Return the [X, Y] coordinate for the center point of the cell that contains the specified text.  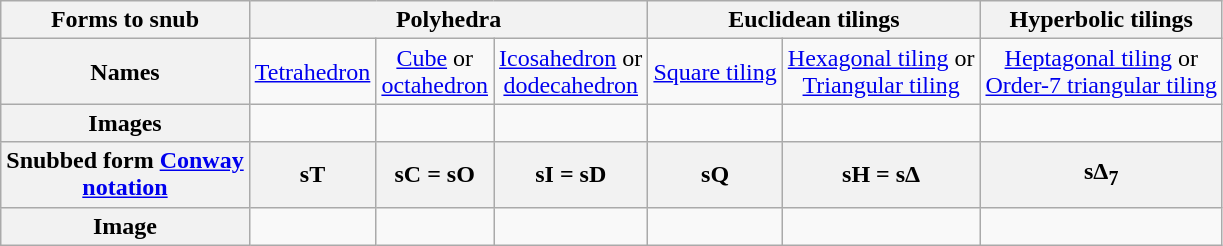
Snubbed form Conwaynotation [125, 174]
sΔ7 [1102, 174]
Cube oroctahedron [435, 72]
Hyperbolic tilings [1102, 20]
sI = sD [571, 174]
Hexagonal tiling orTriangular tiling [881, 72]
sQ [715, 174]
Icosahedron ordodecahedron [571, 72]
Tetrahedron [312, 72]
Polyhedra [448, 20]
Forms to snub [125, 20]
Euclidean tilings [814, 20]
Image [125, 226]
sH = sΔ [881, 174]
sT [312, 174]
sC = sO [435, 174]
Names [125, 72]
Images [125, 123]
Heptagonal tiling orOrder-7 triangular tiling [1102, 72]
Square tiling [715, 72]
